Pinpoint the cell where the given text exists, returning its [X, Y] midpoint coordinate. 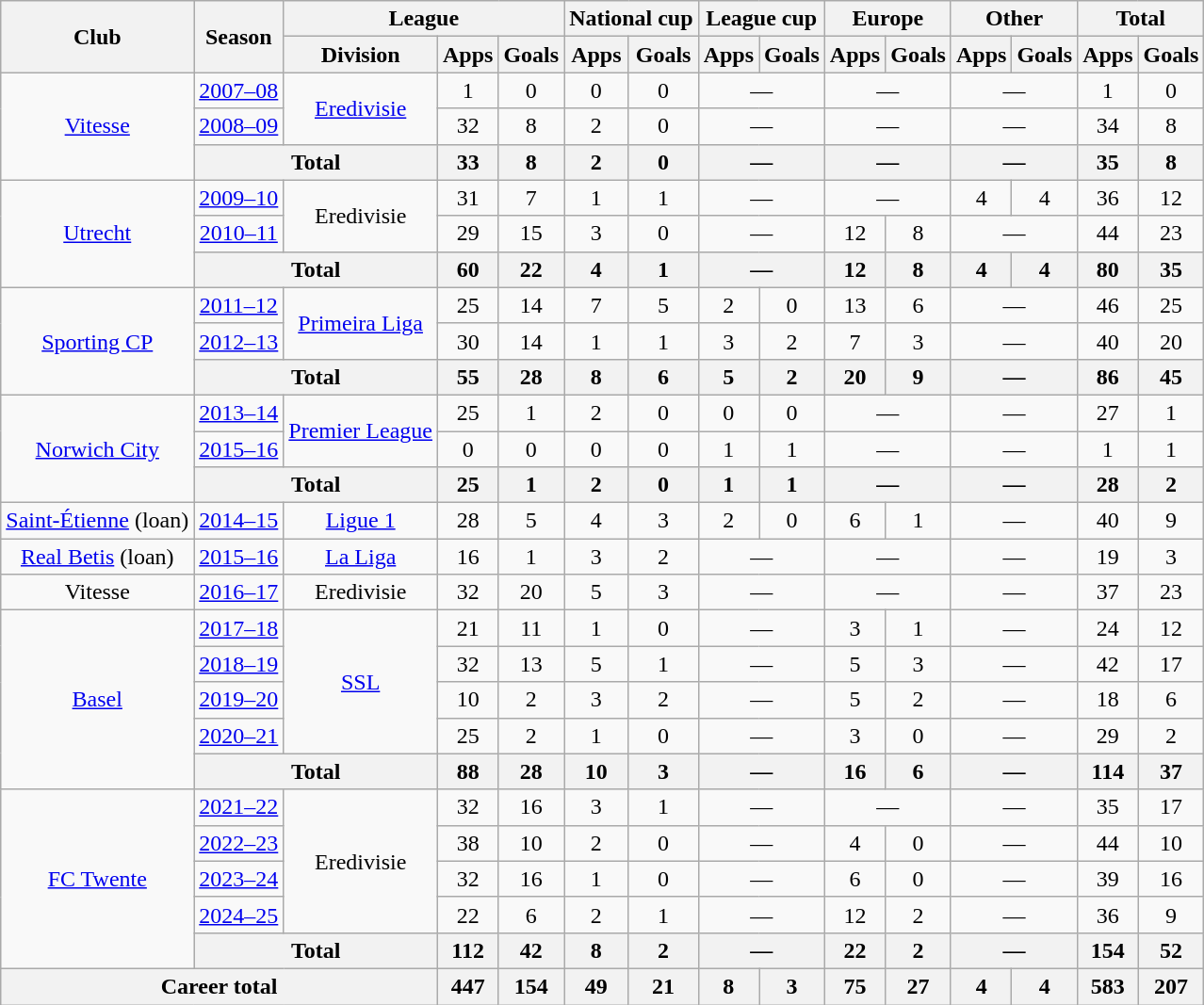
Premier League [361, 430]
46 [1108, 305]
2008–09 [239, 126]
31 [467, 198]
86 [1108, 377]
League [424, 19]
2023–24 [239, 879]
Ligue 1 [361, 521]
Basel [98, 700]
11 [531, 628]
2021–22 [239, 807]
Real Betis (loan) [98, 557]
24 [1108, 628]
207 [1171, 986]
Season [239, 37]
Career total [220, 986]
80 [1108, 269]
583 [1108, 986]
2011–12 [239, 305]
Primeira Liga [361, 323]
Saint-Étienne (loan) [98, 521]
2020–21 [239, 736]
2018–19 [239, 664]
Other [1014, 19]
75 [854, 986]
2016–17 [239, 592]
33 [467, 162]
34 [1108, 126]
Norwich City [98, 448]
45 [1171, 377]
La Liga [361, 557]
88 [467, 771]
Club [98, 37]
Utrecht [98, 234]
39 [1108, 879]
SSL [361, 682]
112 [467, 950]
2013–14 [239, 413]
2022–23 [239, 843]
2024–25 [239, 915]
2009–10 [239, 198]
52 [1171, 950]
19 [1108, 557]
2012–13 [239, 341]
Sporting CP [98, 341]
Division [361, 55]
League cup [761, 19]
FC Twente [98, 879]
114 [1108, 771]
60 [467, 269]
447 [467, 986]
2014–15 [239, 521]
National cup [631, 19]
2019–20 [239, 700]
55 [467, 377]
Europe [887, 19]
18 [1108, 700]
2007–08 [239, 90]
2010–11 [239, 234]
38 [467, 843]
49 [596, 986]
15 [531, 234]
2017–18 [239, 628]
30 [467, 341]
